Capture the cell that displays the provided text and extract its [x, y] central coordinate. 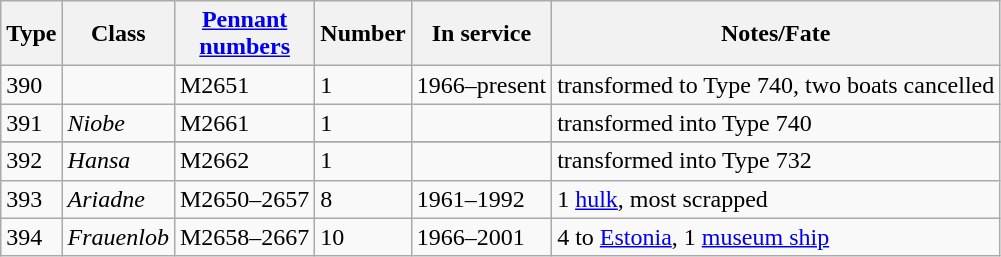
393 [32, 199]
1966–present [481, 85]
transformed to Type 740, two boats cancelled [776, 85]
Pennantnumbers [244, 34]
1966–2001 [481, 237]
M2662 [244, 161]
In service [481, 34]
4 to Estonia, 1 museum ship [776, 237]
1 hulk, most scrapped [776, 199]
394 [32, 237]
392 [32, 161]
M2651 [244, 85]
10 [363, 237]
Niobe [118, 123]
M2661 [244, 123]
1961–1992 [481, 199]
Number [363, 34]
M2650–2657 [244, 199]
M2658–2667 [244, 237]
Type [32, 34]
391 [32, 123]
390 [32, 85]
Class [118, 34]
transformed into Type 740 [776, 123]
Notes/Fate [776, 34]
transformed into Type 732 [776, 161]
Hansa [118, 161]
8 [363, 199]
Frauenlob [118, 237]
Ariadne [118, 199]
